Return the (x, y) coordinate for the center point of the cell that contains the specified text.  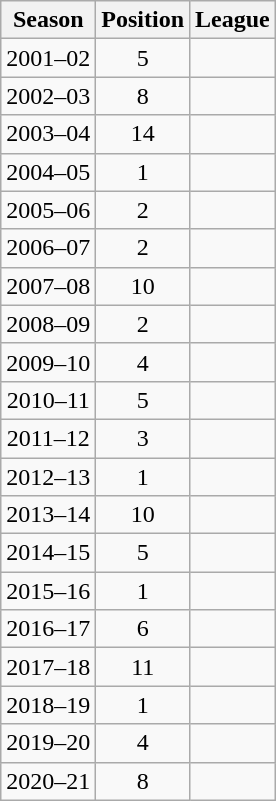
2008–09 (48, 324)
2013–14 (48, 515)
2003–04 (48, 134)
3 (143, 438)
Season (48, 20)
2010–11 (48, 400)
2007–08 (48, 286)
Position (143, 20)
2001–02 (48, 58)
2009–10 (48, 362)
2018–19 (48, 705)
2019–20 (48, 743)
6 (143, 629)
2012–13 (48, 477)
2005–06 (48, 210)
11 (143, 667)
2006–07 (48, 248)
2017–18 (48, 667)
14 (143, 134)
League (233, 20)
2020–21 (48, 781)
2016–17 (48, 629)
2014–15 (48, 553)
2015–16 (48, 591)
2004–05 (48, 172)
2011–12 (48, 438)
2002–03 (48, 96)
